For the text-containing cell, return its midpoint in (X, Y) coordinate format. 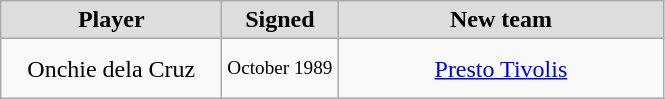
Signed (280, 20)
Presto Tivolis (501, 69)
Player (112, 20)
New team (501, 20)
October 1989 (280, 69)
Onchie dela Cruz (112, 69)
